Output the (X, Y) coordinate of the center of the cell containing the given text.  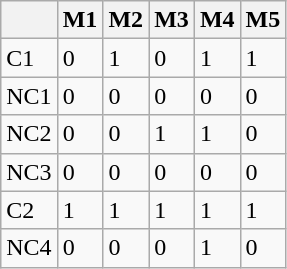
C2 (29, 210)
NC2 (29, 134)
NC3 (29, 172)
NC4 (29, 248)
M3 (172, 20)
M2 (126, 20)
C1 (29, 58)
M4 (217, 20)
M5 (263, 20)
NC1 (29, 96)
M1 (80, 20)
